Determine the (x, y) coordinate at the center of the cell enclosing the given text.  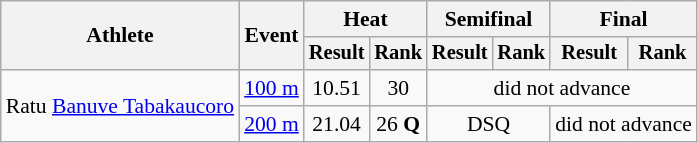
26 Q (398, 124)
100 m (272, 88)
Event (272, 36)
Ratu Banuve Tabakaucoro (120, 106)
Final (624, 19)
Semifinal (488, 19)
21.04 (337, 124)
DSQ (488, 124)
30 (398, 88)
200 m (272, 124)
Heat (366, 19)
10.51 (337, 88)
Athlete (120, 36)
